Find where the given text appears and provide that cell's center as (x, y) coordinate. 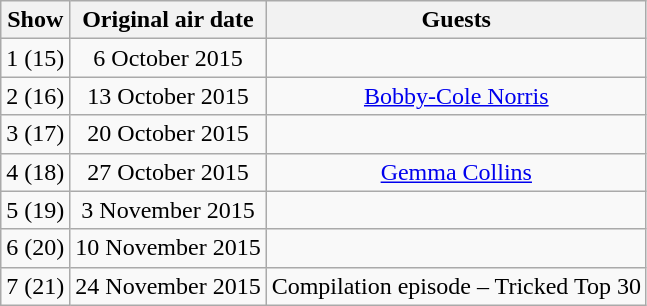
27 October 2015 (168, 172)
3 November 2015 (168, 210)
1 (15) (36, 58)
Bobby-Cole Norris (456, 96)
13 October 2015 (168, 96)
Compilation episode – Tricked Top 30 (456, 286)
Show (36, 20)
Guests (456, 20)
5 (19) (36, 210)
Original air date (168, 20)
6 (20) (36, 248)
6 October 2015 (168, 58)
Gemma Collins (456, 172)
2 (16) (36, 96)
4 (18) (36, 172)
24 November 2015 (168, 286)
3 (17) (36, 134)
20 October 2015 (168, 134)
7 (21) (36, 286)
10 November 2015 (168, 248)
